Output the (x, y) coordinate of the center of the cell containing the given text.  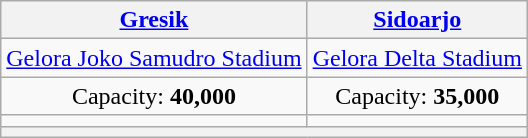
Gelora Joko Samudro Stadium (154, 58)
Capacity: 40,000 (154, 96)
Gelora Delta Stadium (417, 58)
Gresik (154, 20)
Capacity: 35,000 (417, 96)
Sidoarjo (417, 20)
